Determine the [x, y] coordinate at the center of the cell enclosing the given text.  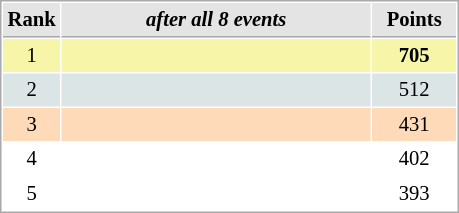
Rank [32, 20]
393 [414, 194]
1 [32, 56]
705 [414, 56]
Points [414, 20]
402 [414, 158]
after all 8 events [216, 20]
4 [32, 158]
512 [414, 90]
3 [32, 124]
2 [32, 90]
431 [414, 124]
5 [32, 194]
